Capture the cell that displays the provided text and extract its (x, y) central coordinate. 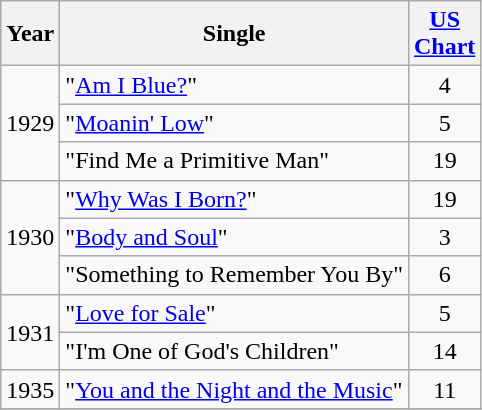
1931 (30, 332)
"Am I Blue?" (234, 85)
1929 (30, 123)
1930 (30, 237)
"Body and Soul" (234, 237)
11 (444, 389)
"Moanin' Low" (234, 123)
USChart (444, 34)
4 (444, 85)
1935 (30, 389)
"Something to Remember You By" (234, 275)
14 (444, 351)
"Find Me a Primitive Man" (234, 161)
Year (30, 34)
"You and the Night and the Music" (234, 389)
"I'm One of God's Children" (234, 351)
"Why Was I Born?" (234, 199)
"Love for Sale" (234, 313)
3 (444, 237)
Single (234, 34)
6 (444, 275)
